Find where the given text appears and provide that cell's center as (x, y) coordinate. 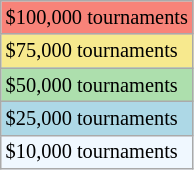
$100,000 tournaments (97, 17)
$50,000 tournaments (97, 85)
$75,000 tournaments (97, 51)
$10,000 tournaments (97, 152)
$25,000 tournaments (97, 118)
